Return [x, y] of the center of cell containing provided text 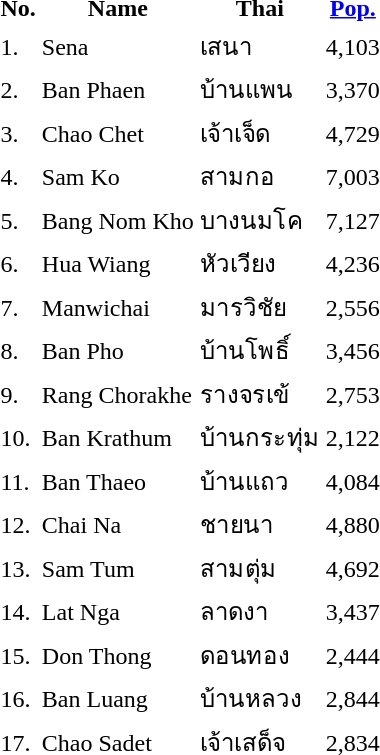
เสนา [260, 46]
Ban Thaeo [118, 481]
Ban Phaen [118, 90]
Ban Luang [118, 698]
บ้านหลวง [260, 698]
Lat Nga [118, 612]
Rang Chorakhe [118, 394]
Don Thong [118, 655]
ดอนทอง [260, 655]
Sam Tum [118, 568]
ชายนา [260, 524]
บ้านแพน [260, 90]
Bang Nom Kho [118, 220]
Ban Krathum [118, 438]
รางจรเข้ [260, 394]
ลาดงา [260, 612]
Sena [118, 46]
Chai Na [118, 524]
Manwichai [118, 307]
Chao Chet [118, 133]
สามกอ [260, 176]
มารวิชัย [260, 307]
Hua Wiang [118, 264]
Sam Ko [118, 176]
บ้านแถว [260, 481]
หัวเวียง [260, 264]
Ban Pho [118, 350]
บางนมโค [260, 220]
บ้านกระทุ่ม [260, 438]
เจ้าเจ็ด [260, 133]
บ้านโพธิ์ [260, 350]
สามตุ่ม [260, 568]
